Extract the (X, Y) coordinate from the center of the cell holding the provided text.  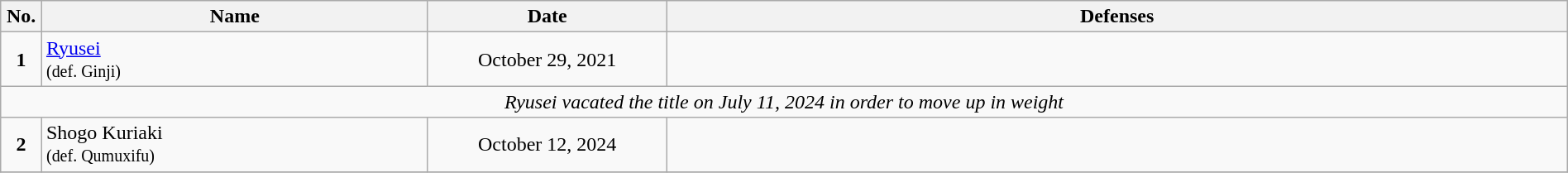
Name (235, 17)
Date (547, 17)
Ryusei vacated the title on July 11, 2024 in order to move up in weight (784, 102)
2 (22, 144)
October 29, 2021 (547, 60)
Ryusei (def. Ginji) (235, 60)
Defenses (1116, 17)
No. (22, 17)
1 (22, 60)
October 12, 2024 (547, 144)
Shogo Kuriaki (def. Qumuxifu) (235, 144)
